Extract the (X, Y) coordinate from the center of the cell holding the provided text.  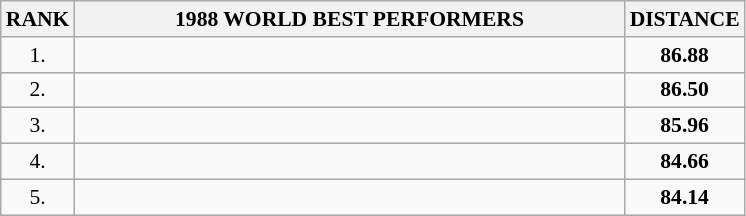
RANK (38, 19)
1988 WORLD BEST PERFORMERS (349, 19)
5. (38, 197)
86.50 (685, 90)
84.66 (685, 162)
3. (38, 126)
85.96 (685, 126)
DISTANCE (685, 19)
84.14 (685, 197)
1. (38, 55)
4. (38, 162)
86.88 (685, 55)
2. (38, 90)
